Search for the cell housing the specified text and yield its (X, Y) center coordinate. 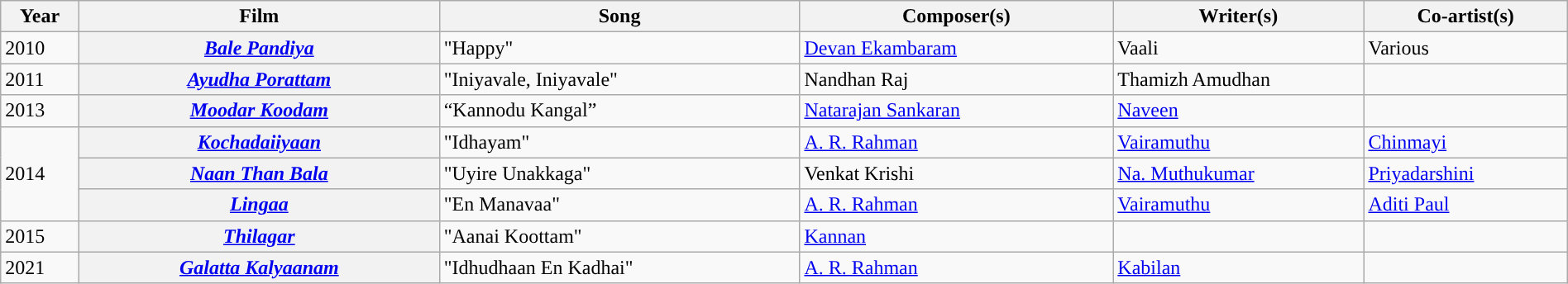
Thilagar (259, 236)
Naveen (1239, 111)
Natarajan Sankaran (956, 111)
Naan Than Bala (259, 173)
Kochadaiiyaan (259, 142)
Na. Muthukumar (1239, 173)
Moodar Koodam (259, 111)
2015 (40, 236)
Co-artist(s) (1465, 17)
2014 (40, 173)
Priyadarshini (1465, 173)
"Iniyavale, Iniyavale" (619, 79)
Year (40, 17)
Vaali (1239, 48)
Composer(s) (956, 17)
“Kannodu Kangal” (619, 111)
Devan Ekambaram (956, 48)
Chinmayi (1465, 142)
"Idhayam" (619, 142)
2011 (40, 79)
"Aanai Koottam" (619, 236)
Ayudha Porattam (259, 79)
2013 (40, 111)
Song (619, 17)
Writer(s) (1239, 17)
"En Manavaa" (619, 205)
Nandhan Raj (956, 79)
2010 (40, 48)
Aditi Paul (1465, 205)
Various (1465, 48)
2021 (40, 267)
Venkat Krishi (956, 173)
"Happy" (619, 48)
Galatta Kalyaanam (259, 267)
Kannan (956, 236)
Bale Pandiya (259, 48)
Thamizh Amudhan (1239, 79)
Film (259, 17)
Lingaa (259, 205)
"Idhudhaan En Kadhai" (619, 267)
Kabilan (1239, 267)
"Uyire Unakkaga" (619, 173)
